Detect which cell encompasses the target text, then output its [X, Y] center coordinate. 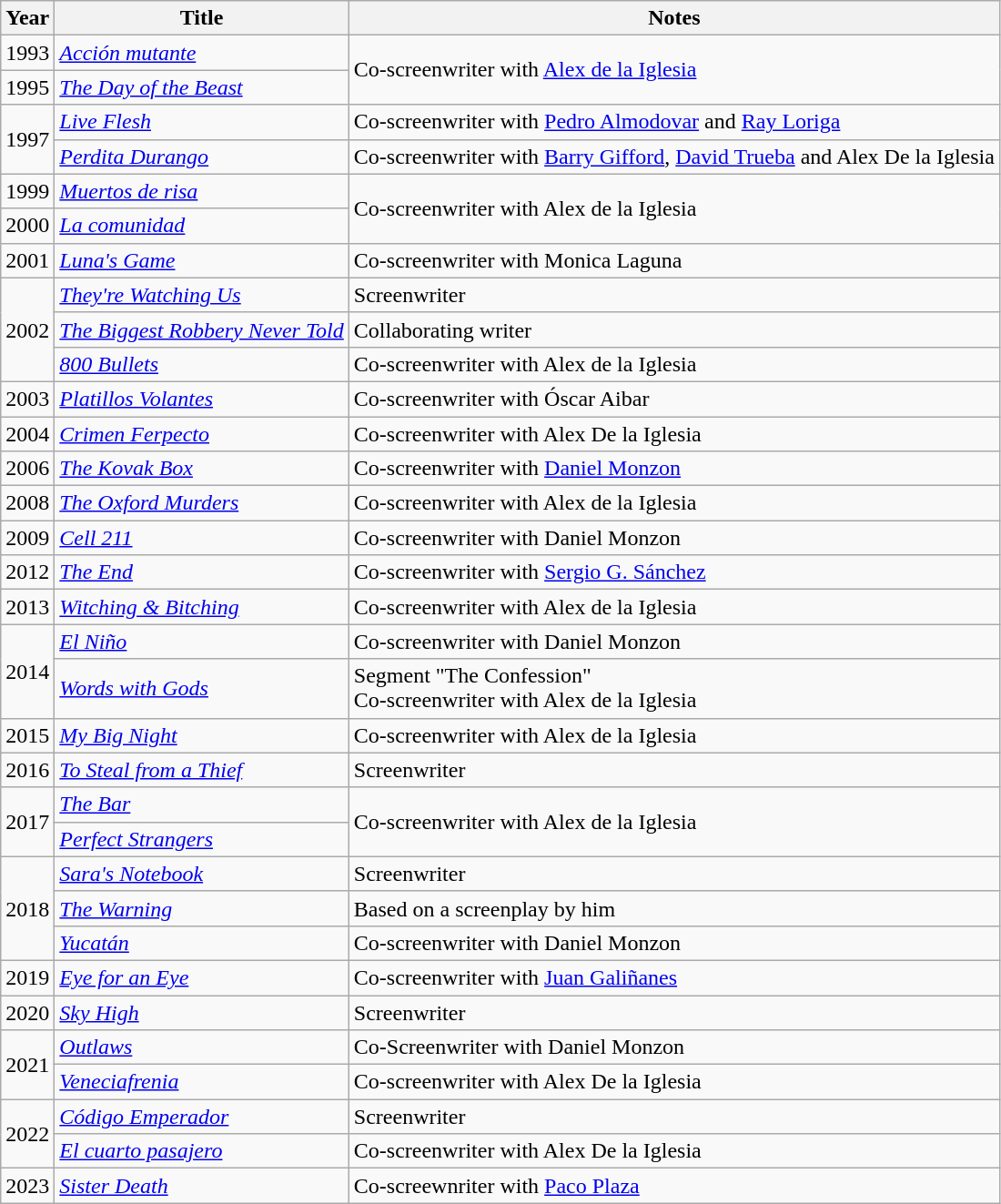
The Kovak Box [202, 469]
2022 [27, 1134]
Co-screenwriter with Óscar Aibar [673, 399]
2008 [27, 503]
2023 [27, 1186]
Segment "The Confession"Co-screenwriter with Alex de la Iglesia [673, 688]
2018 [27, 908]
2006 [27, 469]
Notes [673, 18]
The Oxford Murders [202, 503]
Crimen Ferpecto [202, 434]
Código Emperador [202, 1117]
Veneciafrenia [202, 1082]
Based on a screenplay by him [673, 908]
They're Watching Us [202, 295]
2001 [27, 260]
Muertos de risa [202, 191]
Co-Screenwriter with Daniel Monzon [673, 1047]
1993 [27, 53]
2009 [27, 538]
1995 [27, 87]
2017 [27, 822]
Sky High [202, 1013]
Co-screewnriter with Paco Plaza [673, 1186]
La comunidad [202, 226]
2004 [27, 434]
The Bar [202, 804]
My Big Night [202, 735]
Yucatán [202, 943]
2016 [27, 770]
2020 [27, 1013]
Co-screenwriter with Juan Galiñanes [673, 977]
2000 [27, 226]
2012 [27, 572]
Words with Gods [202, 688]
2019 [27, 977]
Witching & Bitching [202, 607]
Perfect Strangers [202, 839]
Luna's Game [202, 260]
The End [202, 572]
2013 [27, 607]
2021 [27, 1065]
To Steal from a Thief [202, 770]
1997 [27, 139]
The Warning [202, 908]
Collaborating writer [673, 329]
2015 [27, 735]
Co-screenwriter with Barry Gifford, David Trueba and Alex De la Iglesia [673, 157]
2003 [27, 399]
Live Flesh [202, 122]
The Day of the Beast [202, 87]
Platillos Volantes [202, 399]
Title [202, 18]
El Niño [202, 642]
Year [27, 18]
Perdita Durango [202, 157]
El cuarto pasajero [202, 1151]
Eye for an Eye [202, 977]
Sister Death [202, 1186]
Co-screenwriter with Monica Laguna [673, 260]
The Biggest Robbery Never Told [202, 329]
Co-screenwriter with Sergio G. Sánchez [673, 572]
1999 [27, 191]
2014 [27, 672]
Outlaws [202, 1047]
2002 [27, 329]
Cell 211 [202, 538]
Co-screenwriter with Pedro Almodovar and Ray Loriga [673, 122]
Acción mutante [202, 53]
Sara's Notebook [202, 874]
800 Bullets [202, 364]
